Return (X, Y) of the center of cell containing provided text 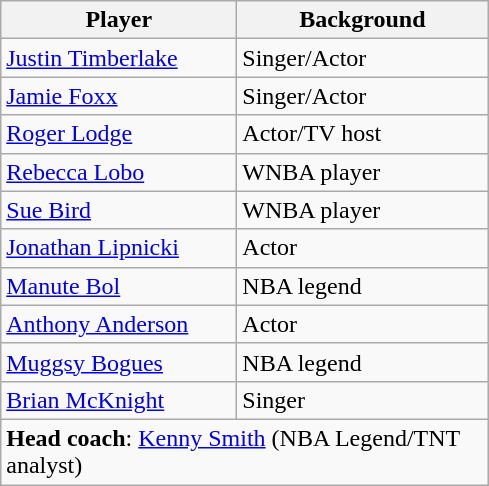
Brian McKnight (119, 400)
Justin Timberlake (119, 58)
Singer (362, 400)
Background (362, 20)
Jonathan Lipnicki (119, 248)
Rebecca Lobo (119, 172)
Head coach: Kenny Smith (NBA Legend/TNT analyst) (244, 452)
Anthony Anderson (119, 324)
Sue Bird (119, 210)
Player (119, 20)
Roger Lodge (119, 134)
Jamie Foxx (119, 96)
Actor/TV host (362, 134)
Manute Bol (119, 286)
Muggsy Bogues (119, 362)
